Identify which cell holds the provided text, then report its [X, Y] central coordinate. 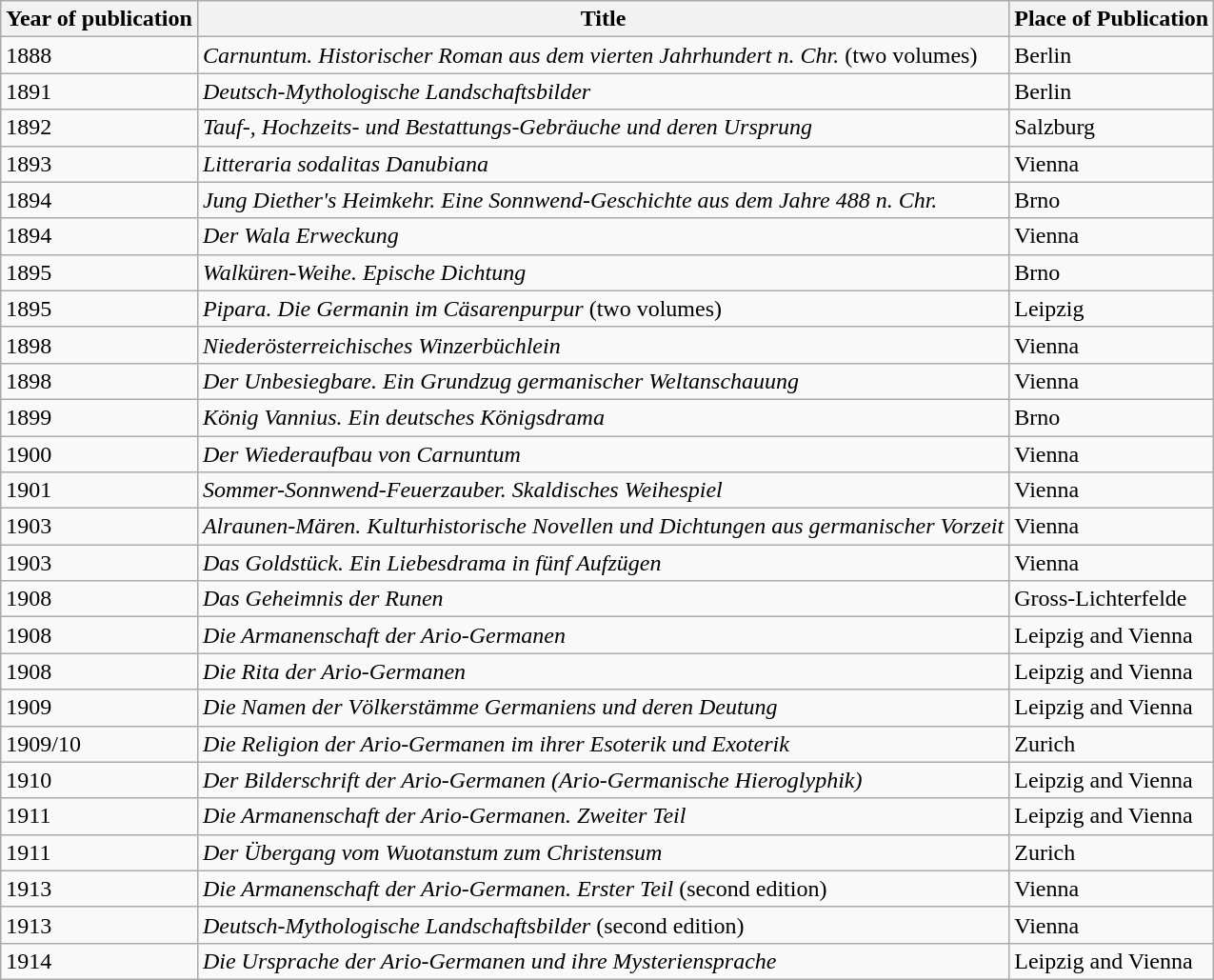
Walküren-Weihe. Epische Dichtung [603, 272]
Der Wala Erweckung [603, 236]
1900 [99, 454]
Place of Publication [1112, 19]
Alraunen-Mären. Kulturhistorische Novellen und Dichtungen aus germanischer Vorzeit [603, 527]
1892 [99, 128]
Der Unbesiegbare. Ein Grundzug germanischer Weltanschauung [603, 381]
1909/10 [99, 744]
Die Armanenschaft der Ario-Germanen [603, 635]
1901 [99, 490]
Das Geheimnis der Runen [603, 599]
1914 [99, 961]
Salzburg [1112, 128]
Niederösterreichisches Winzerbüchlein [603, 345]
1909 [99, 708]
Year of publication [99, 19]
Gross-Lichterfelde [1112, 599]
Litteraria sodalitas Danubiana [603, 164]
Der Wiederaufbau von Carnuntum [603, 454]
Die Namen der Völkerstämme Germaniens und deren Deutung [603, 708]
Der Bilderschrift der Ario-Germanen (Ario-Germanische Hieroglyphik) [603, 780]
Title [603, 19]
1891 [99, 91]
Die Ursprache der Ario-Germanen und ihre Mysteriensprache [603, 961]
Leipzig [1112, 309]
Das Goldstück. Ein Liebesdrama in fünf Aufzügen [603, 563]
Carnuntum. Historischer Roman aus dem vierten Jahrhundert n. Chr. (two volumes) [603, 55]
Deutsch-Mythologische Landschaftsbilder [603, 91]
Die Rita der Ario-Germanen [603, 671]
1893 [99, 164]
1910 [99, 780]
Tauf-, Hochzeits- und Bestattungs-Gebräuche und deren Ursprung [603, 128]
1899 [99, 417]
Die Religion der Ario-Germanen im ihrer Esoterik und Exoterik [603, 744]
König Vannius. Ein deutsches Königsdrama [603, 417]
Die Armanenschaft der Ario-Germanen. Erster Teil (second edition) [603, 889]
Jung Diether's Heimkehr. Eine Sonnwend-Geschichte aus dem Jahre 488 n. Chr. [603, 200]
Pipara. Die Germanin im Cäsarenpurpur (two volumes) [603, 309]
Sommer-Sonnwend-Feuerzauber. Skaldisches Weihespiel [603, 490]
Der Übergang vom Wuotanstum zum Christensum [603, 852]
Deutsch-Mythologische Landschaftsbilder (second edition) [603, 925]
Die Armanenschaft der Ario-Germanen. Zweiter Teil [603, 816]
1888 [99, 55]
